Return (x, y) of the center of cell containing provided text 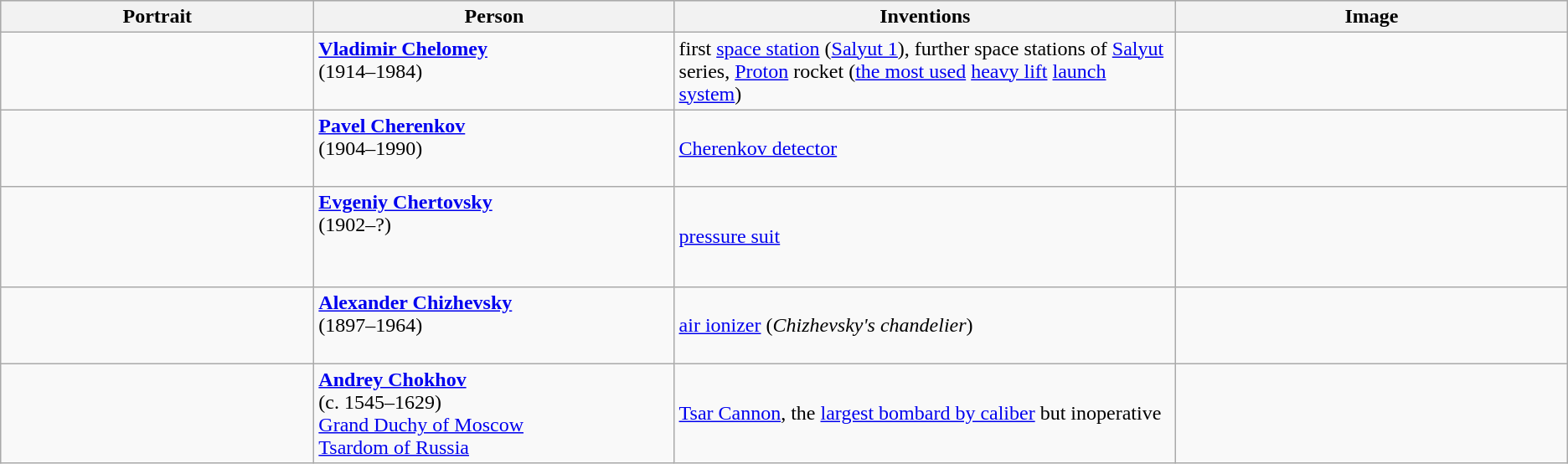
Pavel Cherenkov (1904–1990) (494, 148)
Andrey Chokhov (c. 1545–1629) Grand Duchy of Moscow Tsardom of Russia (494, 414)
Alexander Chizhevsky (1897–1964) (494, 325)
Inventions (925, 17)
Person (494, 17)
pressure suit (925, 236)
Tsar Cannon, the largest bombard by caliber but inoperative (925, 414)
first space station (Salyut 1), further space stations of Salyut series, Proton rocket (the most used heavy lift launch system) (925, 71)
Cherenkov detector (925, 148)
Portrait (157, 17)
Evgeniy Chertovsky (1902–?) (494, 236)
Vladimir Chelomey (1914–1984) (494, 71)
air ionizer (Chizhevsky's chandelier) (925, 325)
Image (1372, 17)
